Capture the cell that displays the provided text and extract its (x, y) central coordinate. 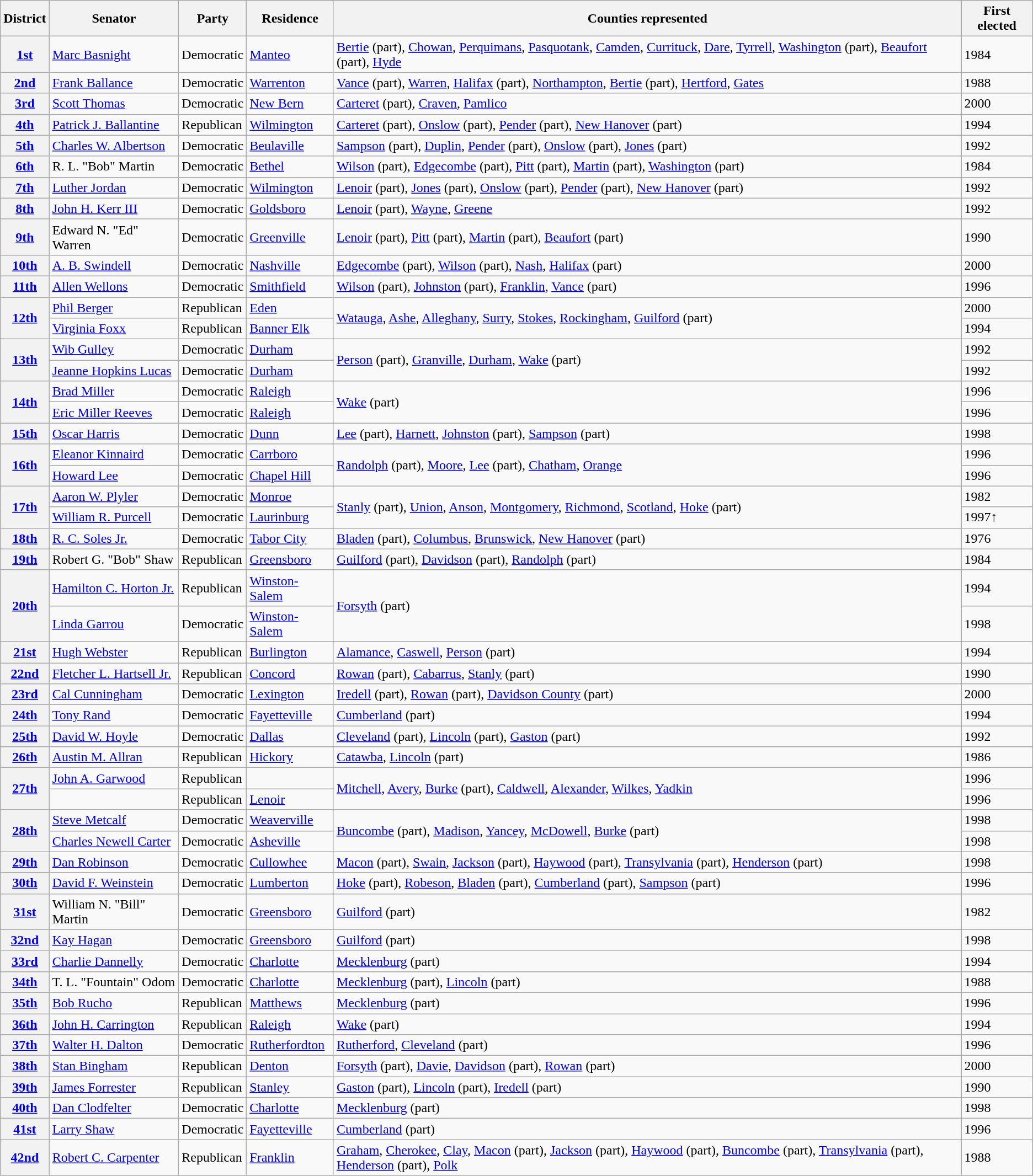
Lenoir (290, 799)
Tabor City (290, 538)
15th (25, 434)
Eleanor Kinnaird (114, 455)
Eric Miller Reeves (114, 413)
Asheville (290, 841)
26th (25, 757)
5th (25, 146)
Greenville (290, 237)
Kay Hagan (114, 940)
35th (25, 1003)
Sampson (part), Duplin, Pender (part), Onslow (part), Jones (part) (647, 146)
Bethel (290, 167)
31st (25, 911)
40th (25, 1108)
Denton (290, 1066)
2nd (25, 83)
Party (213, 19)
Eden (290, 307)
David W. Hoyle (114, 736)
Lenoir (part), Pitt (part), Martin (part), Beaufort (part) (647, 237)
Counties represented (647, 19)
Edward N. "Ed" Warren (114, 237)
Robert G. "Bob" Shaw (114, 559)
Howard Lee (114, 475)
Allen Wellons (114, 286)
Laurinburg (290, 517)
12th (25, 318)
A. B. Swindell (114, 265)
18th (25, 538)
Graham, Cherokee, Clay, Macon (part), Jackson (part), Haywood (part), Buncombe (part), Transylvania (part), Henderson (part), Polk (647, 1157)
19th (25, 559)
Fletcher L. Hartsell Jr. (114, 673)
Dallas (290, 736)
Austin M. Allran (114, 757)
Lenoir (part), Jones (part), Onslow (part), Pender (part), New Hanover (part) (647, 188)
Iredell (part), Rowan (part), Davidson County (part) (647, 694)
17th (25, 507)
4th (25, 125)
Banner Elk (290, 329)
Alamance, Caswell, Person (part) (647, 652)
Guilford (part), Davidson (part), Randolph (part) (647, 559)
Dan Robinson (114, 862)
R. C. Soles Jr. (114, 538)
Macon (part), Swain, Jackson (part), Haywood (part), Transylvania (part), Henderson (part) (647, 862)
Cal Cunningham (114, 694)
Chapel Hill (290, 475)
Nashville (290, 265)
33rd (25, 961)
Lenoir (part), Wayne, Greene (647, 209)
Frank Ballance (114, 83)
Stan Bingham (114, 1066)
Manteo (290, 54)
Carteret (part), Craven, Pamlico (647, 104)
David F. Weinstein (114, 883)
Concord (290, 673)
Dan Clodfelter (114, 1108)
Virginia Foxx (114, 329)
24th (25, 715)
9th (25, 237)
Goldsboro (290, 209)
Rowan (part), Cabarrus, Stanly (part) (647, 673)
20th (25, 606)
10th (25, 265)
Patrick J. Ballantine (114, 125)
30th (25, 883)
Matthews (290, 1003)
22nd (25, 673)
1976 (997, 538)
Bladen (part), Columbus, Brunswick, New Hanover (part) (647, 538)
Aaron W. Plyler (114, 496)
Carteret (part), Onslow (part), Pender (part), New Hanover (part) (647, 125)
Mitchell, Avery, Burke (part), Caldwell, Alexander, Wilkes, Yadkin (647, 789)
R. L. "Bob" Martin (114, 167)
Hugh Webster (114, 652)
Randolph (part), Moore, Lee (part), Chatham, Orange (647, 465)
Tony Rand (114, 715)
John H. Carrington (114, 1024)
Watauga, Ashe, Alleghany, Surry, Stokes, Rockingham, Guilford (part) (647, 318)
Wib Gulley (114, 350)
District (25, 19)
Weaverville (290, 820)
Burlington (290, 652)
27th (25, 789)
13th (25, 360)
41st (25, 1129)
Bertie (part), Chowan, Perquimans, Pasquotank, Camden, Currituck, Dare, Tyrrell, Washington (part), Beaufort (part), Hyde (647, 54)
Oscar Harris (114, 434)
Marc Basnight (114, 54)
Lumberton (290, 883)
11th (25, 286)
Phil Berger (114, 307)
Bob Rucho (114, 1003)
Rutherford, Cleveland (part) (647, 1045)
Senator (114, 19)
Hoke (part), Robeson, Bladen (part), Cumberland (part), Sampson (part) (647, 883)
Cleveland (part), Lincoln (part), Gaston (part) (647, 736)
Stanley (290, 1087)
Brad Miller (114, 392)
6th (25, 167)
39th (25, 1087)
Beulaville (290, 146)
Robert C. Carpenter (114, 1157)
William N. "Bill" Martin (114, 911)
21st (25, 652)
John A. Garwood (114, 778)
Residence (290, 19)
Charles W. Albertson (114, 146)
Hamilton C. Horton Jr. (114, 588)
8th (25, 209)
34th (25, 982)
Person (part), Granville, Durham, Wake (part) (647, 360)
Stanly (part), Union, Anson, Montgomery, Richmond, Scotland, Hoke (part) (647, 507)
Charles Newell Carter (114, 841)
14th (25, 402)
7th (25, 188)
Linda Garrou (114, 623)
Lexington (290, 694)
Monroe (290, 496)
Vance (part), Warren, Halifax (part), Northampton, Bertie (part), Hertford, Gates (647, 83)
1st (25, 54)
Smithfield (290, 286)
Dunn (290, 434)
16th (25, 465)
32nd (25, 940)
Lee (part), Harnett, Johnston (part), Sampson (part) (647, 434)
25th (25, 736)
Cullowhee (290, 862)
Buncombe (part), Madison, Yancey, McDowell, Burke (part) (647, 831)
38th (25, 1066)
Hickory (290, 757)
Scott Thomas (114, 104)
Wilson (part), Edgecombe (part), Pitt (part), Martin (part), Washington (part) (647, 167)
Gaston (part), Lincoln (part), Iredell (part) (647, 1087)
Mecklenburg (part), Lincoln (part) (647, 982)
Wilson (part), Johnston (part), Franklin, Vance (part) (647, 286)
1997↑ (997, 517)
23rd (25, 694)
37th (25, 1045)
1986 (997, 757)
Steve Metcalf (114, 820)
John H. Kerr III (114, 209)
Warrenton (290, 83)
Rutherfordton (290, 1045)
Jeanne Hopkins Lucas (114, 371)
29th (25, 862)
Franklin (290, 1157)
Carrboro (290, 455)
Forsyth (part) (647, 606)
Edgecombe (part), Wilson (part), Nash, Halifax (part) (647, 265)
William R. Purcell (114, 517)
Luther Jordan (114, 188)
Catawba, Lincoln (part) (647, 757)
42nd (25, 1157)
Charlie Dannelly (114, 961)
Larry Shaw (114, 1129)
T. L. "Fountain" Odom (114, 982)
Walter H. Dalton (114, 1045)
New Bern (290, 104)
3rd (25, 104)
28th (25, 831)
Forsyth (part), Davie, Davidson (part), Rowan (part) (647, 1066)
36th (25, 1024)
First elected (997, 19)
James Forrester (114, 1087)
